From the cell containing the given text, extract its center point as [X, Y] coordinate. 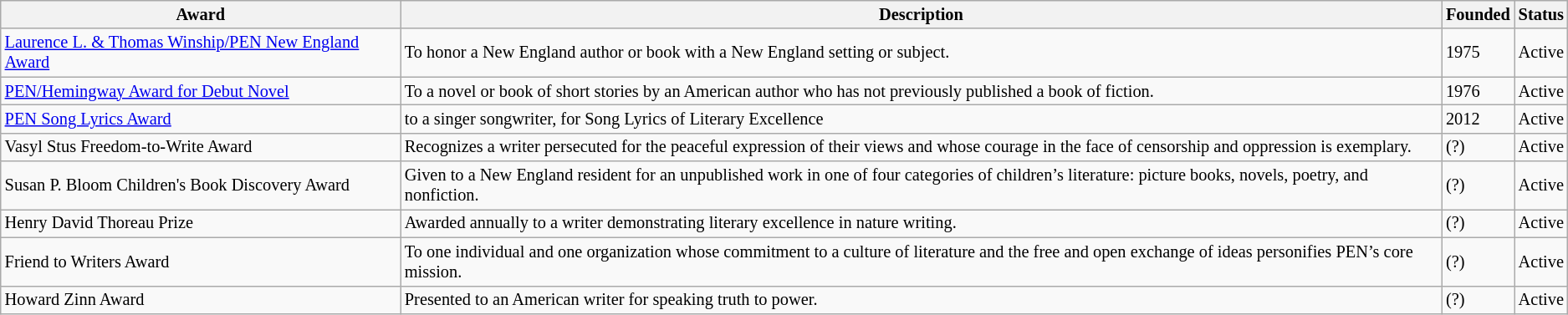
Howard Zinn Award [201, 300]
Henry David Thoreau Prize [201, 223]
Recognizes a writer persecuted for the peaceful expression of their views and whose courage in the face of censorship and oppression is exemplary. [922, 147]
Vasyl Stus Freedom-to-Write Award [201, 147]
to a singer songwriter, for Song Lyrics of Literary Excellence [922, 119]
PEN/Hemingway Award for Debut Novel [201, 91]
Status [1541, 14]
To a novel or book of short stories by an American author who has not previously published a book of fiction. [922, 91]
Susan P. Bloom Children's Book Discovery Award [201, 185]
Awarded annually to a writer demonstrating literary excellence in nature writing. [922, 223]
Founded [1479, 14]
Description [922, 14]
Laurence L. & Thomas Winship/PEN New England Award [201, 53]
1976 [1479, 91]
2012 [1479, 119]
Friend to Writers Award [201, 262]
Presented to an American writer for speaking truth to power. [922, 300]
To honor a New England author or book with a New England setting or subject. [922, 53]
Award [201, 14]
1975 [1479, 53]
PEN Song Lyrics Award [201, 119]
